Pinpoint the cell where the given text exists, returning its [X, Y] midpoint coordinate. 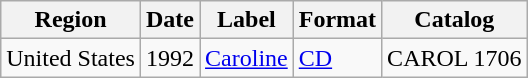
1992 [170, 58]
Caroline [247, 58]
Label [247, 20]
Date [170, 20]
Format [337, 20]
CD [337, 58]
Catalog [455, 20]
Region [71, 20]
United States [71, 58]
CAROL 1706 [455, 58]
